Return the [x, y] coordinate for the center point of the cell that contains the specified text.  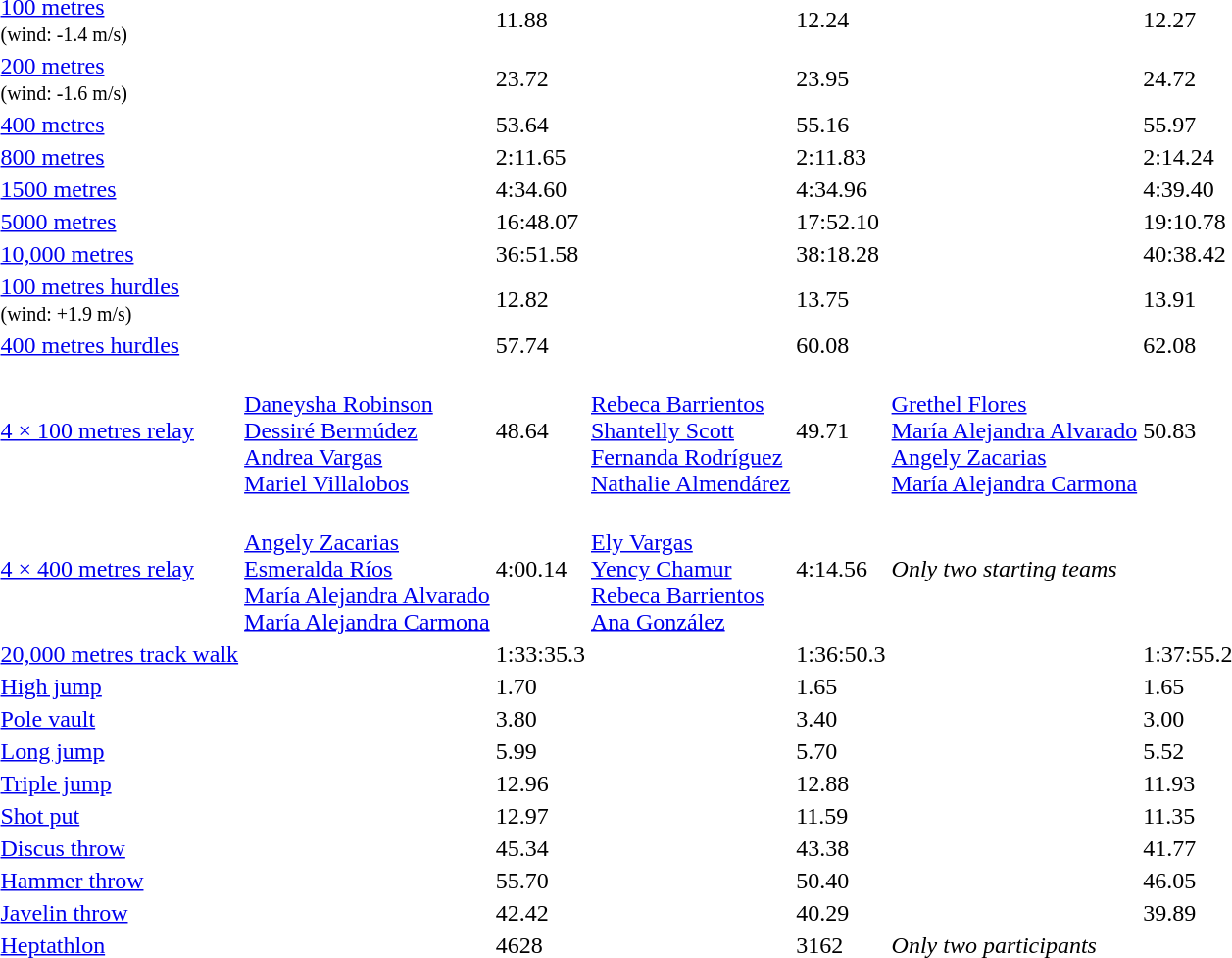
2:11.83 [841, 157]
1.70 [540, 686]
17:52.10 [841, 222]
38:18.28 [841, 254]
4:00.14 [540, 569]
45.34 [540, 848]
49.71 [841, 430]
3.80 [540, 719]
55.16 [841, 125]
5.99 [540, 751]
Rebeca BarrientosShantelly ScottFernanda RodríguezNathalie Almendárez [691, 430]
23.95 [841, 78]
43.38 [841, 848]
Daneysha RobinsonDessiré BermúdezAndrea VargasMariel Villalobos [368, 430]
3.40 [841, 719]
36:51.58 [540, 254]
23.72 [540, 78]
55.70 [540, 881]
13.75 [841, 300]
Grethel FloresMaría Alejandra AlvaradoAngely ZacariasMaría Alejandra Carmona [1014, 430]
40.29 [841, 913]
4:14.56 [841, 569]
42.42 [540, 913]
48.64 [540, 430]
1:33:35.3 [540, 654]
Ely VargasYency ChamurRebeca BarrientosAna González [691, 569]
50.40 [841, 881]
Angely ZacariasEsmeralda RíosMaría Alejandra AlvaradoMaría Alejandra Carmona [368, 569]
5.70 [841, 751]
4:34.60 [540, 189]
2:11.65 [540, 157]
12.97 [540, 816]
4:34.96 [841, 189]
60.08 [841, 345]
12.88 [841, 783]
1.65 [841, 686]
16:48.07 [540, 222]
57.74 [540, 345]
11.59 [841, 816]
12.82 [540, 300]
12.96 [540, 783]
53.64 [540, 125]
1:36:50.3 [841, 654]
